Scan for the cell matching the given text and deliver its (x, y) coordinate at center. 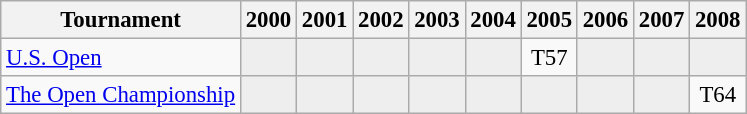
2001 (325, 20)
2004 (493, 20)
The Open Championship (121, 95)
U.S. Open (121, 58)
2000 (268, 20)
T64 (718, 95)
Tournament (121, 20)
T57 (549, 58)
2006 (605, 20)
2002 (381, 20)
2005 (549, 20)
2008 (718, 20)
2007 (661, 20)
2003 (437, 20)
